From the cell containing the given text, extract its center point as [x, y] coordinate. 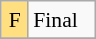
F [14, 20]
Final [61, 20]
